Provide the (X, Y) coordinate of the cell's center where the given text is located.  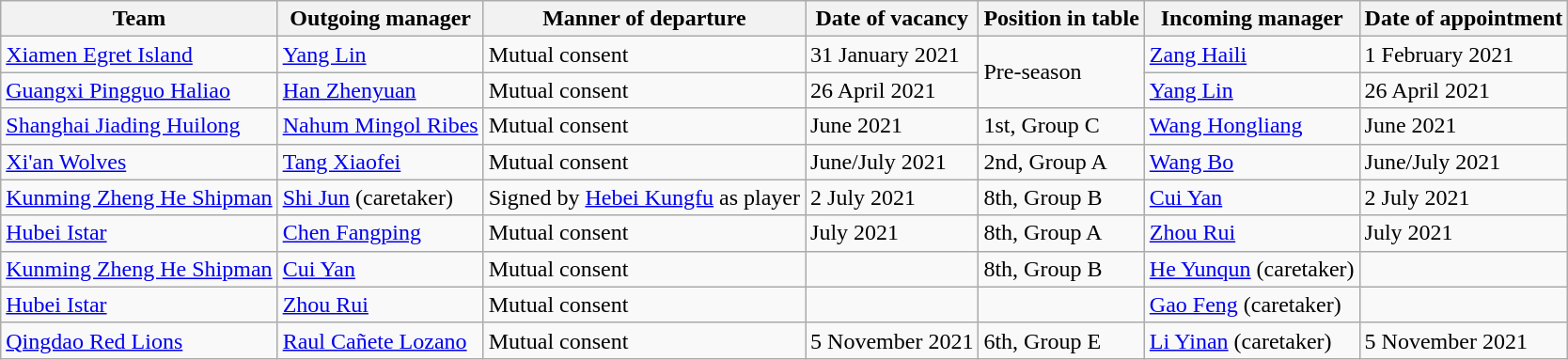
Signed by Hebei Kungfu as player (644, 197)
Wang Bo (1252, 162)
1st, Group C (1061, 126)
Team (139, 19)
6th, Group E (1061, 340)
Wang Hongliang (1252, 126)
He Yunqun (caretaker) (1252, 269)
Position in table (1061, 19)
Han Zhenyuan (380, 90)
Shi Jun (caretaker) (380, 197)
Date of vacancy (892, 19)
Incoming manager (1252, 19)
Date of appointment (1464, 19)
Tang Xiaofei (380, 162)
2nd, Group A (1061, 162)
1 February 2021 (1464, 55)
Li Yinan (caretaker) (1252, 340)
Gao Feng (caretaker) (1252, 305)
Zang Haili (1252, 55)
Chen Fangping (380, 233)
Shanghai Jiading Huilong (139, 126)
Pre-season (1061, 72)
Raul Cañete Lozano (380, 340)
Manner of departure (644, 19)
8th, Group A (1061, 233)
31 January 2021 (892, 55)
Xiamen Egret Island (139, 55)
Qingdao Red Lions (139, 340)
Xi'an Wolves (139, 162)
Guangxi Pingguo Haliao (139, 90)
Outgoing manager (380, 19)
Nahum Mingol Ribes (380, 126)
